Search for the cell housing the specified text and yield its [X, Y] center coordinate. 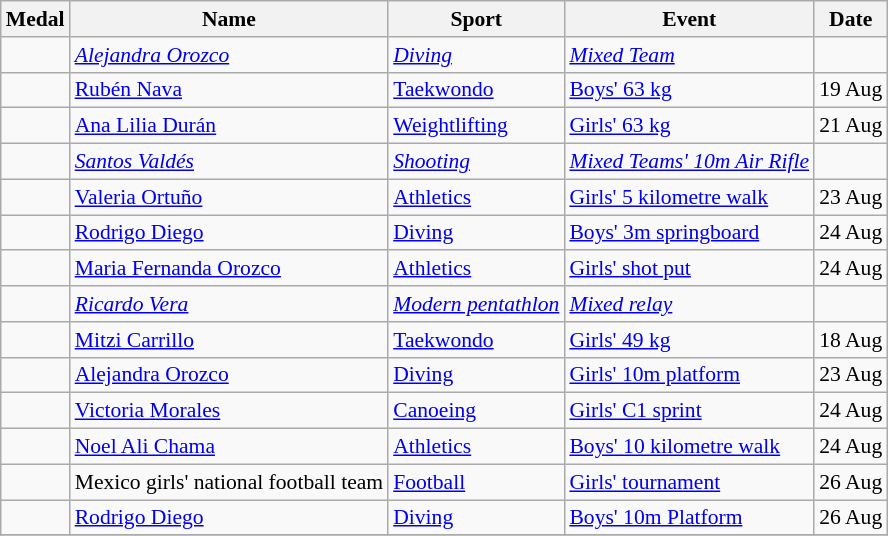
Sport [476, 19]
Shooting [476, 162]
Boys' 10m Platform [689, 518]
21 Aug [850, 126]
Mexico girls' national football team [230, 482]
Santos Valdés [230, 162]
Girls' shot put [689, 269]
Noel Ali Chama [230, 447]
Girls' C1 sprint [689, 411]
Date [850, 19]
19 Aug [850, 90]
Boys' 3m springboard [689, 233]
Event [689, 19]
Maria Fernanda Orozco [230, 269]
Mixed relay [689, 304]
Football [476, 482]
Girls' 63 kg [689, 126]
Mixed Team [689, 55]
Valeria Ortuño [230, 197]
Ricardo Vera [230, 304]
Mixed Teams' 10m Air Rifle [689, 162]
Mitzi Carrillo [230, 340]
Modern pentathlon [476, 304]
Medal [36, 19]
18 Aug [850, 340]
Weightlifting [476, 126]
Victoria Morales [230, 411]
Girls' 5 kilometre walk [689, 197]
Boys' 10 kilometre walk [689, 447]
Canoeing [476, 411]
Girls' 10m platform [689, 375]
Girls' tournament [689, 482]
Girls' 49 kg [689, 340]
Name [230, 19]
Rubén Nava [230, 90]
Ana Lilia Durán [230, 126]
Boys' 63 kg [689, 90]
